Return the (X, Y) coordinate for the center point of the cell that contains the specified text.  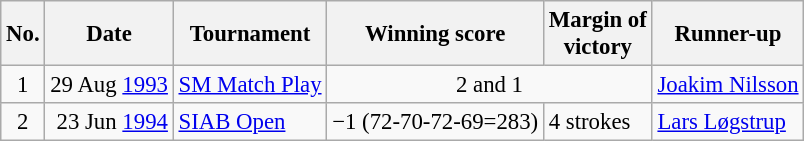
2 and 1 (490, 85)
Margin ofvictory (598, 34)
Tournament (250, 34)
Winning score (436, 34)
23 Jun 1994 (109, 122)
4 strokes (598, 122)
2 (23, 122)
29 Aug 1993 (109, 85)
Date (109, 34)
Joakim Nilsson (728, 85)
−1 (72-70-72-69=283) (436, 122)
1 (23, 85)
Runner-up (728, 34)
SIAB Open (250, 122)
SM Match Play (250, 85)
Lars Løgstrup (728, 122)
No. (23, 34)
